Extract the (x, y) coordinate from the center of the cell holding the provided text.  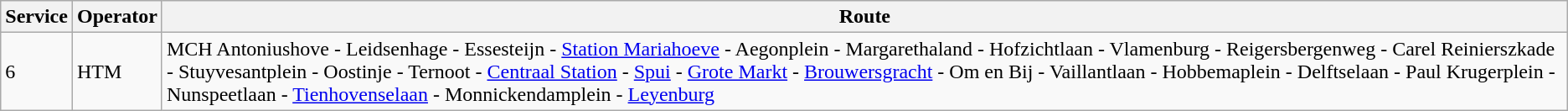
HTM (117, 71)
Operator (117, 17)
Route (864, 17)
6 (37, 71)
Service (37, 17)
